Return (X, Y) of the center of cell containing provided text 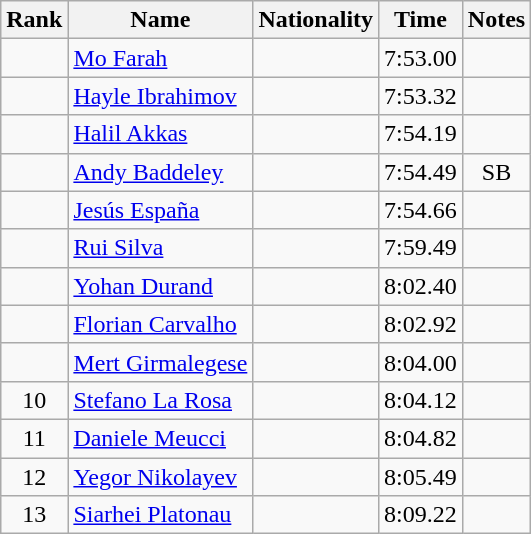
8:04.82 (421, 438)
7:54.49 (421, 172)
Name (160, 20)
8:05.49 (421, 477)
11 (34, 438)
Jesús España (160, 210)
Yohan Durand (160, 286)
Mert Girmalegese (160, 362)
Andy Baddeley (160, 172)
Halil Akkas (160, 134)
8:04.12 (421, 400)
10 (34, 400)
Rank (34, 20)
12 (34, 477)
8:02.40 (421, 286)
8:09.22 (421, 515)
7:54.19 (421, 134)
7:53.32 (421, 96)
Nationality (316, 20)
Daniele Meucci (160, 438)
Stefano La Rosa (160, 400)
7:59.49 (421, 248)
SB (496, 172)
Rui Silva (160, 248)
7:54.66 (421, 210)
Notes (496, 20)
8:02.92 (421, 324)
Siarhei Platonau (160, 515)
Yegor Nikolayev (160, 477)
Time (421, 20)
7:53.00 (421, 58)
Hayle Ibrahimov (160, 96)
8:04.00 (421, 362)
13 (34, 515)
Florian Carvalho (160, 324)
Mo Farah (160, 58)
